Output the [x, y] coordinate of the center of the cell containing the given text.  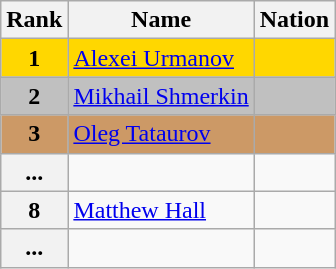
Rank [34, 20]
8 [34, 210]
Alexei Urmanov [161, 58]
1 [34, 58]
3 [34, 134]
2 [34, 96]
Oleg Tataurov [161, 134]
Mikhail Shmerkin [161, 96]
Nation [294, 20]
Name [161, 20]
Matthew Hall [161, 210]
